Output the (X, Y) coordinate of the center of the cell containing the given text.  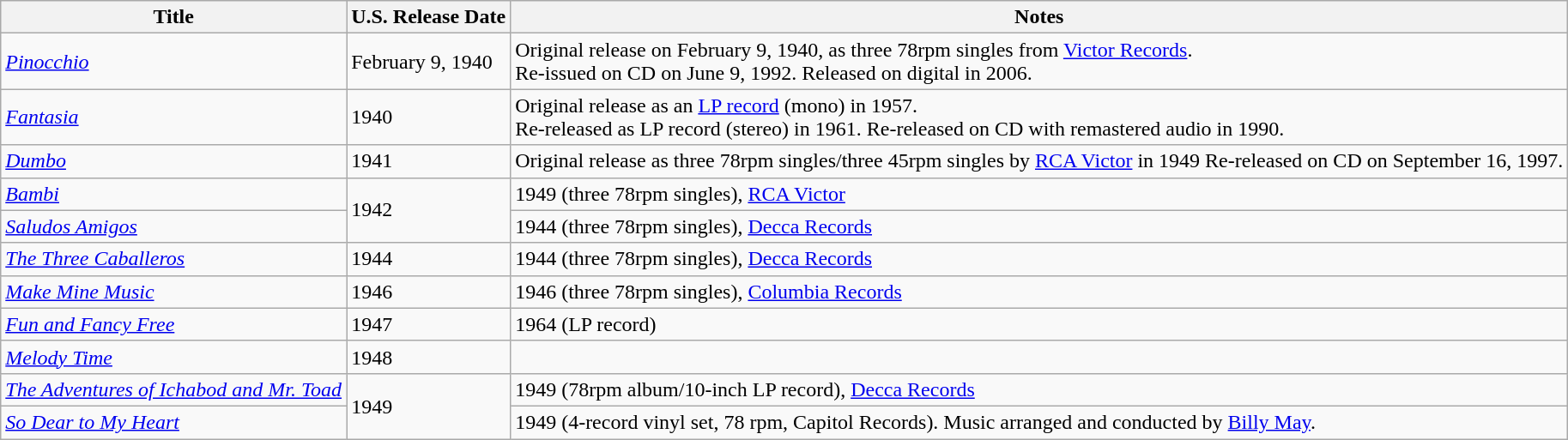
Notes (1039, 17)
Original release as an LP record (mono) in 1957.Re-released as LP record (stereo) in 1961. Re-released on CD with remastered audio in 1990. (1039, 117)
U.S. Release Date (429, 17)
1949 (three 78rpm singles), RCA Victor (1039, 194)
1946 (three 78rpm singles), Columbia Records (1039, 292)
1964 (LP record) (1039, 324)
Original release on February 9, 1940, as three 78rpm singles from Victor Records.Re-issued on CD on June 9, 1992. Released on digital in 2006. (1039, 62)
1942 (429, 210)
February 9, 1940 (429, 62)
1941 (429, 161)
Melody Time (173, 357)
The Three Caballeros (173, 259)
Title (173, 17)
1940 (429, 117)
1947 (429, 324)
The Adventures of Ichabod and Mr. Toad (173, 389)
1946 (429, 292)
Saludos Amigos (173, 226)
Fantasia (173, 117)
1944 (429, 259)
Fun and Fancy Free (173, 324)
Make Mine Music (173, 292)
1949 (4-record vinyl set, 78 rpm, Capitol Records). Music arranged and conducted by Billy May. (1039, 422)
Pinocchio (173, 62)
1949 (429, 406)
1949 (78rpm album/10-inch LP record), Decca Records (1039, 389)
1948 (429, 357)
Bambi (173, 194)
Original release as three 78rpm singles/three 45rpm singles by RCA Victor in 1949 Re-released on CD on September 16, 1997. (1039, 161)
So Dear to My Heart (173, 422)
Dumbo (173, 161)
